Return [x, y] of the center of cell containing provided text 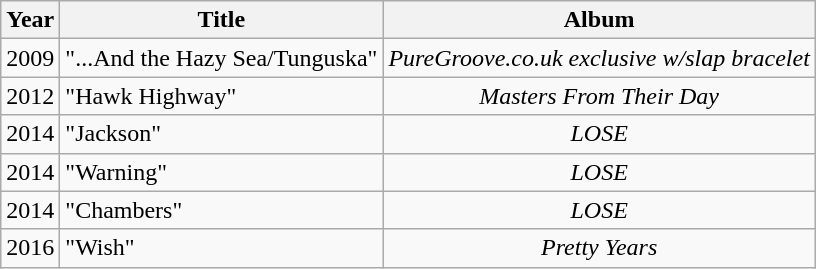
Title [222, 20]
2016 [30, 248]
"Chambers" [222, 210]
Year [30, 20]
Album [599, 20]
"Wish" [222, 248]
"Hawk Highway" [222, 96]
2009 [30, 58]
PureGroove.co.uk exclusive w/slap bracelet [599, 58]
"Jackson" [222, 134]
"Warning" [222, 172]
Pretty Years [599, 248]
2012 [30, 96]
Masters From Their Day [599, 96]
"...And the Hazy Sea/Tunguska" [222, 58]
